For the text-containing cell, return its midpoint in [x, y] coordinate format. 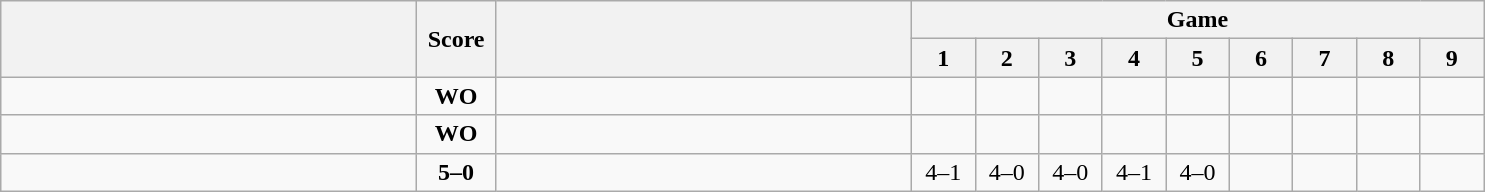
7 [1325, 58]
4 [1134, 58]
6 [1261, 58]
Score [456, 39]
2 [1007, 58]
3 [1071, 58]
5 [1198, 58]
9 [1452, 58]
1 [943, 58]
5–0 [456, 172]
8 [1388, 58]
Game [1197, 20]
